From the cell containing the given text, extract its center point as [X, Y] coordinate. 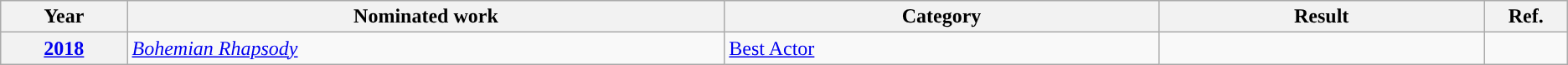
2018 [64, 48]
Ref. [1526, 17]
Year [64, 17]
Bohemian Rhapsody [426, 48]
Best Actor [941, 48]
Category [941, 17]
Result [1322, 17]
Nominated work [426, 17]
